Locate the cell with the specified text and output its [X, Y] center coordinate. 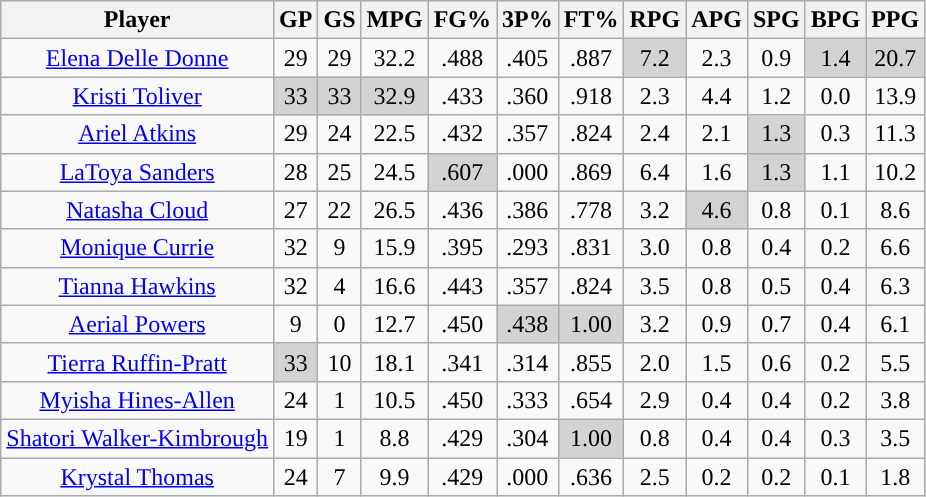
22.5 [394, 134]
Monique Currie [138, 248]
24.5 [394, 172]
.778 [591, 210]
0.0 [835, 96]
.887 [591, 58]
27 [296, 210]
Kristi Toliver [138, 96]
.333 [527, 400]
32.9 [394, 96]
2.4 [655, 134]
SPG [776, 20]
19 [296, 438]
2.0 [655, 362]
Ariel Atkins [138, 134]
4 [340, 286]
10.5 [394, 400]
6.6 [896, 248]
PPG [896, 20]
3P% [527, 20]
Natasha Cloud [138, 210]
13.9 [896, 96]
20.7 [896, 58]
Elena Delle Donne [138, 58]
7.2 [655, 58]
0.6 [776, 362]
2.1 [717, 134]
.607 [462, 172]
11.3 [896, 134]
25 [340, 172]
FG% [462, 20]
.360 [527, 96]
MPG [394, 20]
.405 [527, 58]
RPG [655, 20]
6.4 [655, 172]
28 [296, 172]
.488 [462, 58]
10 [340, 362]
15.9 [394, 248]
LaToya Sanders [138, 172]
Krystal Thomas [138, 477]
BPG [835, 20]
18.1 [394, 362]
1.2 [776, 96]
.395 [462, 248]
8.8 [394, 438]
1.4 [835, 58]
GS [340, 20]
.386 [527, 210]
6.1 [896, 324]
1.6 [717, 172]
0.7 [776, 324]
0.5 [776, 286]
Player [138, 20]
26.5 [394, 210]
Myisha Hines-Allen [138, 400]
5.5 [896, 362]
.341 [462, 362]
.918 [591, 96]
1.8 [896, 477]
.636 [591, 477]
4.4 [717, 96]
.831 [591, 248]
1.5 [717, 362]
Tianna Hawkins [138, 286]
.438 [527, 324]
.869 [591, 172]
.433 [462, 96]
.654 [591, 400]
2.9 [655, 400]
.436 [462, 210]
2.5 [655, 477]
.855 [591, 362]
6.3 [896, 286]
3.8 [896, 400]
7 [340, 477]
.443 [462, 286]
8.6 [896, 210]
1.1 [835, 172]
32.2 [394, 58]
.314 [527, 362]
0 [340, 324]
9.9 [394, 477]
.432 [462, 134]
22 [340, 210]
12.7 [394, 324]
4.6 [717, 210]
.304 [527, 438]
Aerial Powers [138, 324]
.293 [527, 248]
FT% [591, 20]
3.0 [655, 248]
10.2 [896, 172]
GP [296, 20]
16.6 [394, 286]
APG [717, 20]
Shatori Walker-Kimbrough [138, 438]
Tierra Ruffin-Pratt [138, 362]
